Pinpoint the cell where the given text exists, returning its (X, Y) midpoint coordinate. 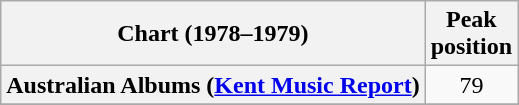
Australian Albums (Kent Music Report) (213, 85)
Peakposition (471, 34)
Chart (1978–1979) (213, 34)
79 (471, 85)
